Pinpoint the cell where the given text exists, returning its (x, y) midpoint coordinate. 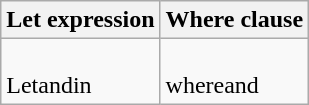
Where clause (234, 20)
Letandin (80, 72)
whereand (234, 72)
Let expression (80, 20)
